Determine the (X, Y) coordinate at the center of the cell enclosing the given text.  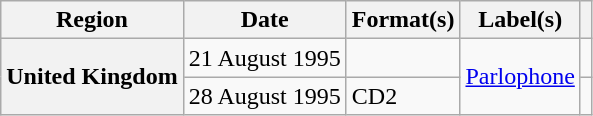
CD2 (403, 96)
21 August 1995 (264, 58)
28 August 1995 (264, 96)
Date (264, 20)
Parlophone (520, 77)
United Kingdom (92, 77)
Label(s) (520, 20)
Format(s) (403, 20)
Region (92, 20)
